Provide the [x, y] coordinate of the cell's center where the given text is located.  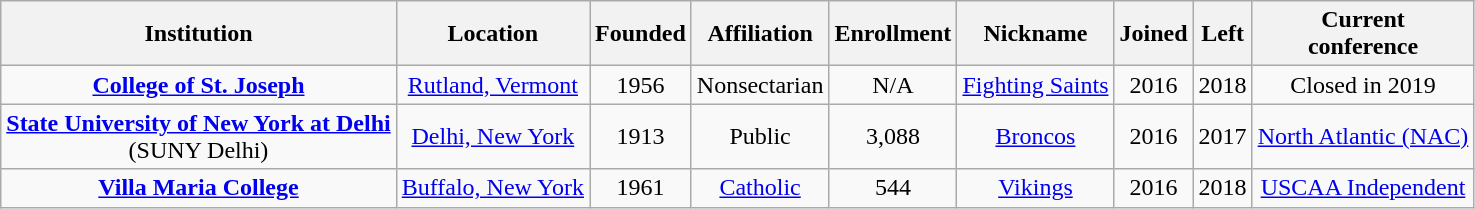
544 [893, 188]
North Atlantic (NAC) [1363, 136]
Broncos [1036, 136]
1961 [641, 188]
2017 [1222, 136]
1913 [641, 136]
College of St. Joseph [198, 85]
Buffalo, New York [492, 188]
Public [760, 136]
Fighting Saints [1036, 85]
Enrollment [893, 34]
3,088 [893, 136]
Institution [198, 34]
Joined [1154, 34]
Villa Maria College [198, 188]
Rutland, Vermont [492, 85]
Founded [641, 34]
State University of New York at Delhi(SUNY Delhi) [198, 136]
N/A [893, 85]
Nickname [1036, 34]
Delhi, New York [492, 136]
Vikings [1036, 188]
Catholic [760, 188]
Nonsectarian [760, 85]
Currentconference [1363, 34]
Left [1222, 34]
Affiliation [760, 34]
1956 [641, 85]
Location [492, 34]
Closed in 2019 [1363, 85]
USCAA Independent [1363, 188]
